Identify which cell holds the provided text, then report its [X, Y] central coordinate. 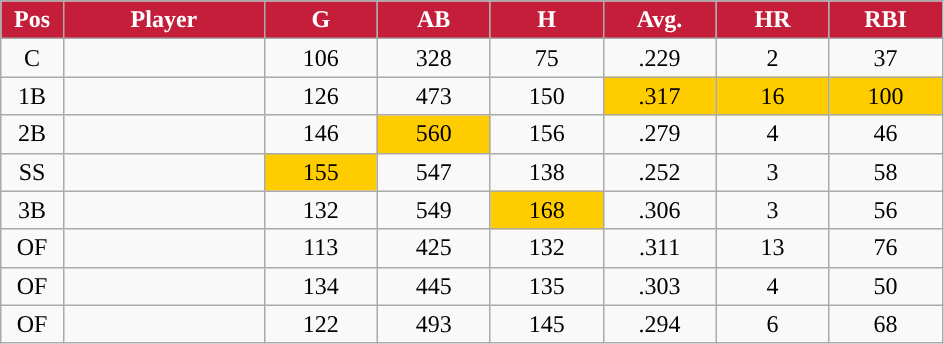
.317 [660, 96]
46 [886, 134]
RBI [886, 20]
113 [320, 248]
Avg. [660, 20]
13 [772, 248]
2B [32, 134]
3B [32, 210]
150 [546, 96]
.294 [660, 324]
16 [772, 96]
.303 [660, 286]
156 [546, 134]
Player [164, 20]
.252 [660, 172]
G [320, 20]
138 [546, 172]
HR [772, 20]
SS [32, 172]
37 [886, 58]
76 [886, 248]
58 [886, 172]
.306 [660, 210]
493 [434, 324]
473 [434, 96]
425 [434, 248]
145 [546, 324]
2 [772, 58]
68 [886, 324]
AB [434, 20]
106 [320, 58]
C [32, 58]
1B [32, 96]
122 [320, 324]
Pos [32, 20]
155 [320, 172]
.229 [660, 58]
126 [320, 96]
75 [546, 58]
56 [886, 210]
135 [546, 286]
100 [886, 96]
560 [434, 134]
.279 [660, 134]
146 [320, 134]
50 [886, 286]
445 [434, 286]
549 [434, 210]
547 [434, 172]
6 [772, 324]
328 [434, 58]
134 [320, 286]
H [546, 20]
.311 [660, 248]
168 [546, 210]
